For the text-containing cell, return its midpoint in [x, y] coordinate format. 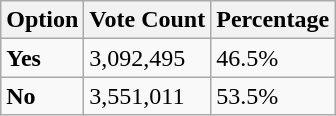
53.5% [273, 96]
Vote Count [148, 20]
Option [42, 20]
Yes [42, 58]
3,092,495 [148, 58]
Percentage [273, 20]
No [42, 96]
46.5% [273, 58]
3,551,011 [148, 96]
